Provide the [x, y] coordinate of the cell's center where the given text is located.  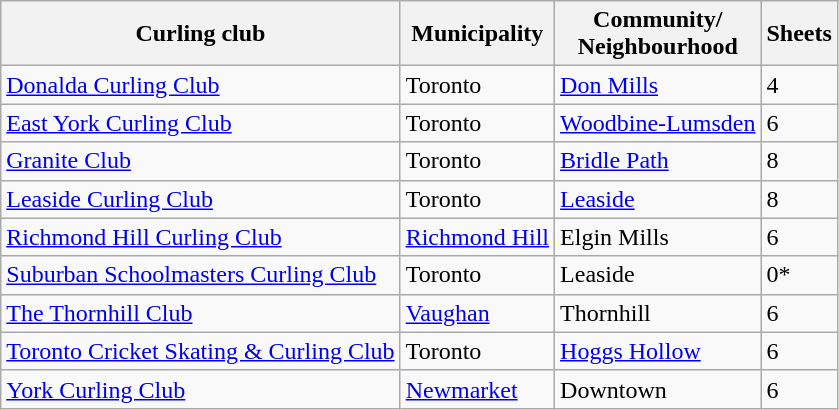
The Thornhill Club [200, 313]
Elgin Mills [658, 237]
Hoggs Hollow [658, 351]
Vaughan [477, 313]
Don Mills [658, 85]
Municipality [477, 34]
Granite Club [200, 161]
4 [799, 85]
Sheets [799, 34]
Community/Neighbourhood [658, 34]
Bridle Path [658, 161]
Richmond Hill [477, 237]
Leaside Curling Club [200, 199]
0* [799, 275]
Curling club [200, 34]
Toronto Cricket Skating & Curling Club [200, 351]
Newmarket [477, 389]
Richmond Hill Curling Club [200, 237]
York Curling Club [200, 389]
East York Curling Club [200, 123]
Donalda Curling Club [200, 85]
Thornhill [658, 313]
Woodbine-Lumsden [658, 123]
Suburban Schoolmasters Curling Club [200, 275]
Downtown [658, 389]
